Capture the cell that displays the provided text and extract its [x, y] central coordinate. 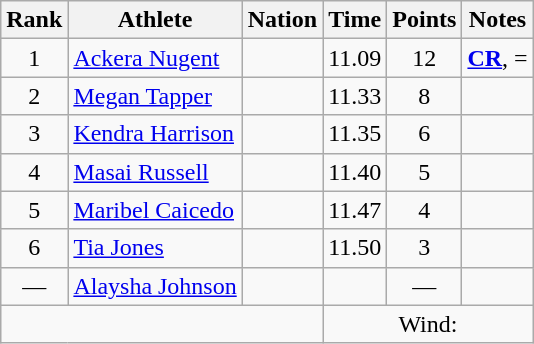
Time [355, 20]
2 [34, 96]
Nation [282, 20]
Points [424, 20]
Kendra Harrison [155, 134]
Notes [498, 20]
Ackera Nugent [155, 58]
Alaysha Johnson [155, 286]
11.33 [355, 96]
Megan Tapper [155, 96]
11.40 [355, 172]
11.35 [355, 134]
11.47 [355, 210]
Tia Jones [155, 248]
Athlete [155, 20]
12 [424, 58]
Wind: [428, 324]
Masai Russell [155, 172]
11.09 [355, 58]
Rank [34, 20]
CR, = [498, 58]
8 [424, 96]
1 [34, 58]
11.50 [355, 248]
Maribel Caicedo [155, 210]
